Capture the cell that displays the provided text and extract its (x, y) central coordinate. 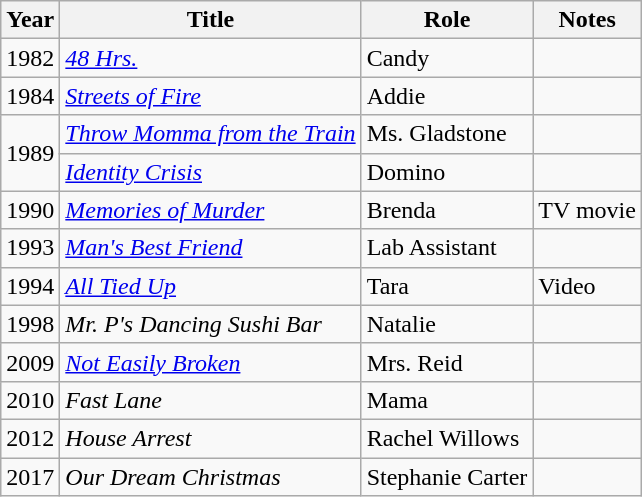
Ms. Gladstone (447, 134)
Candy (447, 58)
Mrs. Reid (447, 362)
1993 (30, 248)
Title (210, 20)
2010 (30, 400)
Natalie (447, 324)
House Arrest (210, 438)
1989 (30, 153)
Throw Momma from the Train (210, 134)
All Tied Up (210, 286)
Mr. P's Dancing Sushi Bar (210, 324)
1990 (30, 210)
Notes (588, 20)
Year (30, 20)
Rachel Willows (447, 438)
TV movie (588, 210)
2009 (30, 362)
1984 (30, 96)
Brenda (447, 210)
Addie (447, 96)
Lab Assistant (447, 248)
Man's Best Friend (210, 248)
Streets of Fire (210, 96)
2017 (30, 477)
Not Easily Broken (210, 362)
Memories of Murder (210, 210)
Our Dream Christmas (210, 477)
1994 (30, 286)
Tara (447, 286)
2012 (30, 438)
Role (447, 20)
Identity Crisis (210, 172)
Domino (447, 172)
Video (588, 286)
1998 (30, 324)
Stephanie Carter (447, 477)
Fast Lane (210, 400)
48 Hrs. (210, 58)
1982 (30, 58)
Mama (447, 400)
